Return the (X, Y) coordinate for the center point of the cell that contains the specified text.  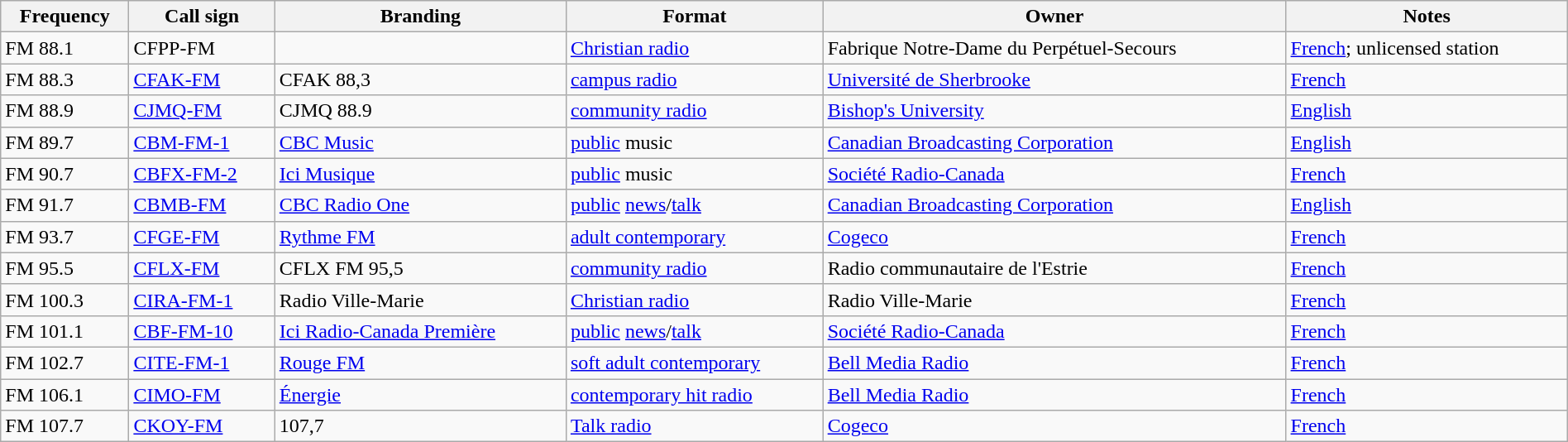
FM 100.3 (65, 300)
FM 102.7 (65, 363)
CJMQ 88.9 (420, 111)
CFLX FM 95,5 (420, 268)
CFPP-FM (202, 48)
FM 88.9 (65, 111)
Call sign (202, 17)
Radio communautaire de l'Estrie (1054, 268)
Frequency (65, 17)
CIRA-FM-1 (202, 300)
CBF-FM-10 (202, 331)
CBC Music (420, 142)
FM 101.1 (65, 331)
Bishop's University (1054, 111)
CKOY-FM (202, 426)
Format (695, 17)
FM 95.5 (65, 268)
CITE-FM-1 (202, 363)
soft adult contemporary (695, 363)
FM 91.7 (65, 205)
Owner (1054, 17)
Branding (420, 17)
CBFX-FM-2 (202, 174)
FM 90.7 (65, 174)
Talk radio (695, 426)
107,7 (420, 426)
FM 88.1 (65, 48)
Ici Radio-Canada Première (420, 331)
FM 107.7 (65, 426)
Rythme FM (420, 237)
FM 88.3 (65, 79)
CBMB-FM (202, 205)
FM 93.7 (65, 237)
campus radio (695, 79)
CFAK 88,3 (420, 79)
CBM-FM-1 (202, 142)
CFGE-FM (202, 237)
FM 106.1 (65, 395)
contemporary hit radio (695, 395)
CFLX-FM (202, 268)
Notes (1427, 17)
Université de Sherbrooke (1054, 79)
Fabrique Notre-Dame du Perpétuel-Secours (1054, 48)
adult contemporary (695, 237)
CBC Radio One (420, 205)
Ici Musique (420, 174)
CFAK-FM (202, 79)
Énergie (420, 395)
French; unlicensed station (1427, 48)
Rouge FM (420, 363)
CIMO-FM (202, 395)
FM 89.7 (65, 142)
CJMQ-FM (202, 111)
